From the cell containing the given text, extract its center point as (x, y) coordinate. 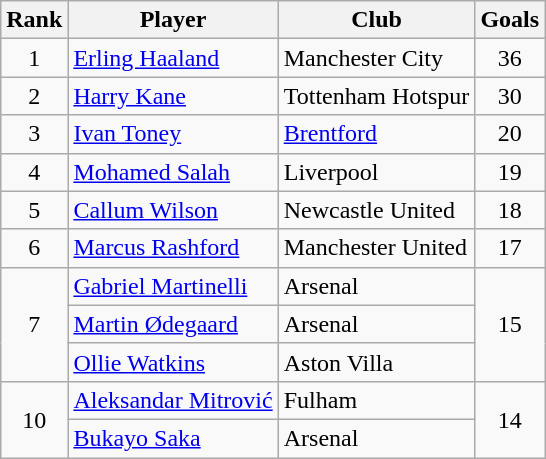
4 (34, 172)
Goals (510, 20)
Martin Ødegaard (173, 324)
Callum Wilson (173, 210)
Newcastle United (376, 210)
Bukayo Saka (173, 438)
Ollie Watkins (173, 362)
Club (376, 20)
1 (34, 58)
Manchester City (376, 58)
30 (510, 96)
17 (510, 248)
18 (510, 210)
Gabriel Martinelli (173, 286)
Player (173, 20)
2 (34, 96)
Aston Villa (376, 362)
3 (34, 134)
Harry Kane (173, 96)
Liverpool (376, 172)
6 (34, 248)
15 (510, 324)
7 (34, 324)
10 (34, 419)
Erling Haaland (173, 58)
Fulham (376, 400)
20 (510, 134)
14 (510, 419)
5 (34, 210)
19 (510, 172)
36 (510, 58)
Ivan Toney (173, 134)
Rank (34, 20)
Aleksandar Mitrović (173, 400)
Manchester United (376, 248)
Brentford (376, 134)
Tottenham Hotspur (376, 96)
Marcus Rashford (173, 248)
Mohamed Salah (173, 172)
